Pinpoint the cell where the given text exists, returning its (x, y) midpoint coordinate. 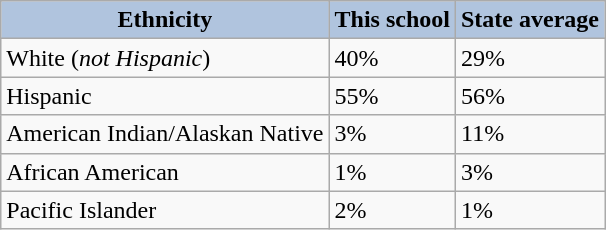
Ethnicity (165, 20)
29% (530, 58)
Hispanic (165, 96)
2% (392, 210)
African American (165, 172)
40% (392, 58)
56% (530, 96)
Pacific Islander (165, 210)
White (not Hispanic) (165, 58)
American Indian/Alaskan Native (165, 134)
This school (392, 20)
55% (392, 96)
11% (530, 134)
State average (530, 20)
